Extract the [x, y] coordinate from the center of the cell holding the provided text.  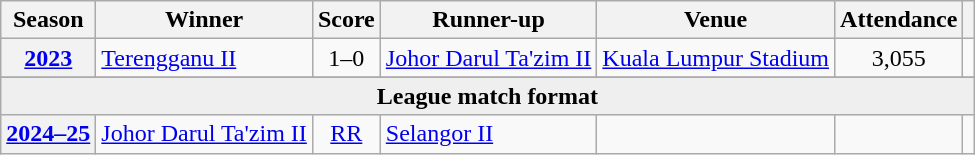
Attendance [899, 20]
Season [48, 20]
Terengganu II [204, 58]
Kuala Lumpur Stadium [716, 58]
2024–25 [48, 134]
Runner-up [488, 20]
3,055 [899, 58]
1–0 [346, 58]
Score [346, 20]
Venue [716, 20]
Selangor II [488, 134]
Winner [204, 20]
League match format [488, 96]
2023 [48, 58]
RR [346, 134]
